Identify which cell holds the provided text, then report its (x, y) central coordinate. 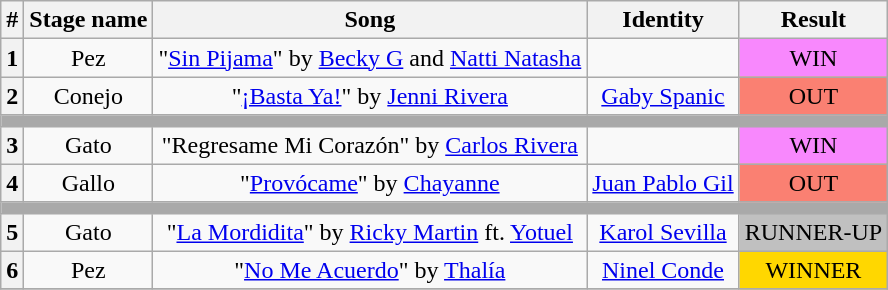
"La Mordidita" by Ricky Martin ft. Yotuel (370, 232)
Gaby Spanic (663, 96)
4 (12, 183)
Result (813, 20)
Conejo (88, 96)
RUNNER-UP (813, 232)
2 (12, 96)
"Sin Pijama" by Becky G and Natti Natasha (370, 58)
# (12, 20)
"Regresame Mi Corazón" by Carlos Rivera (370, 145)
WINNER (813, 270)
Identity (663, 20)
Ninel Conde (663, 270)
Gallo (88, 183)
6 (12, 270)
5 (12, 232)
"¡Basta Ya!" by Jenni Rivera (370, 96)
Karol Sevilla (663, 232)
3 (12, 145)
"No Me Acuerdo" by Thalía (370, 270)
Juan Pablo Gil (663, 183)
Song (370, 20)
1 (12, 58)
"Provócame" by Chayanne (370, 183)
Stage name (88, 20)
